Extract the [X, Y] coordinate from the center of the cell holding the provided text.  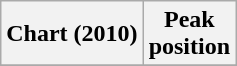
Peakposition [189, 34]
Chart (2010) [72, 34]
